Pinpoint the cell where the given text exists, returning its [x, y] midpoint coordinate. 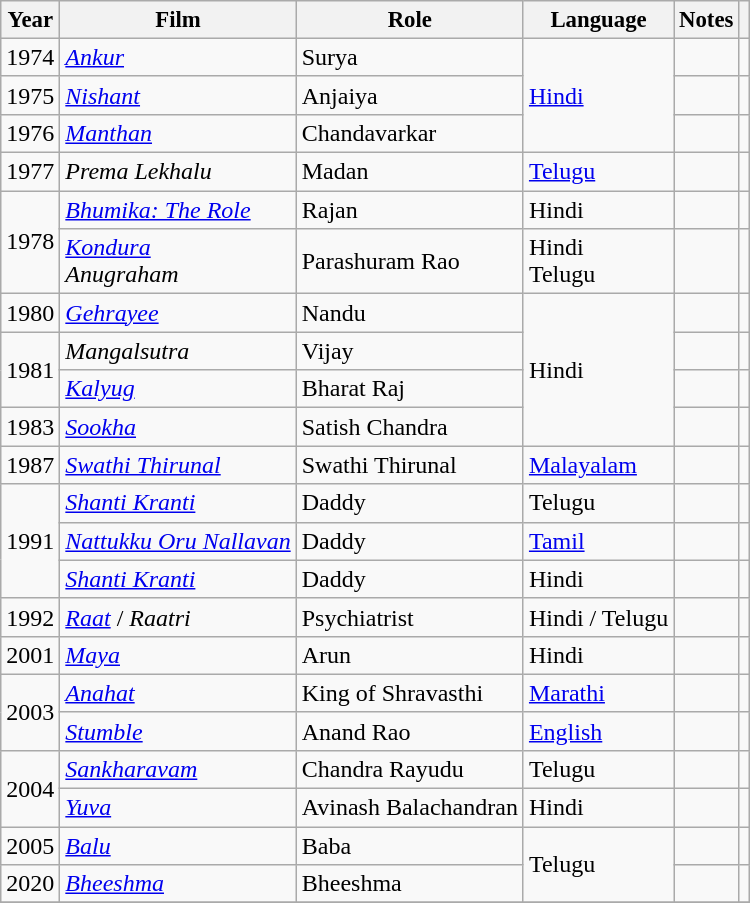
1978 [30, 242]
Baba [410, 846]
Anjaiya [410, 95]
Nattukku Oru Nallavan [178, 541]
Anahat [178, 693]
Manthan [178, 133]
2004 [30, 788]
KonduraAnugraham [178, 262]
Rajan [410, 210]
Sankharavam [178, 769]
Balu [178, 846]
Malayalam [598, 465]
HindiTelugu [598, 262]
Madan [410, 172]
1987 [30, 465]
Mangalsutra [178, 351]
English [598, 731]
Language [598, 20]
2020 [30, 884]
King of Shravasthi [410, 693]
2003 [30, 712]
Kalyug [178, 389]
Marathi [598, 693]
Yuva [178, 808]
2005 [30, 846]
Sookha [178, 427]
Prema Lekhalu [178, 172]
Chandavarkar [410, 133]
Bhumika: The Role [178, 210]
1975 [30, 95]
Maya [178, 655]
Psychiatrist [410, 617]
1976 [30, 133]
Avinash Balachandran [410, 808]
Arun [410, 655]
2001 [30, 655]
Raat / Raatri [178, 617]
Bharat Raj [410, 389]
1992 [30, 617]
Nishant [178, 95]
Stumble [178, 731]
1991 [30, 541]
Tamil [598, 541]
1974 [30, 57]
Hindi / Telugu [598, 617]
Film [178, 20]
1983 [30, 427]
Vijay [410, 351]
Chandra Rayudu [410, 769]
Satish Chandra [410, 427]
1977 [30, 172]
Anand Rao [410, 731]
1980 [30, 313]
1981 [30, 370]
Nandu [410, 313]
Parashuram Rao [410, 262]
Notes [706, 20]
Role [410, 20]
Ankur [178, 57]
Surya [410, 57]
Year [30, 20]
Gehrayee [178, 313]
